Detect which cell encompasses the target text, then output its [x, y] center coordinate. 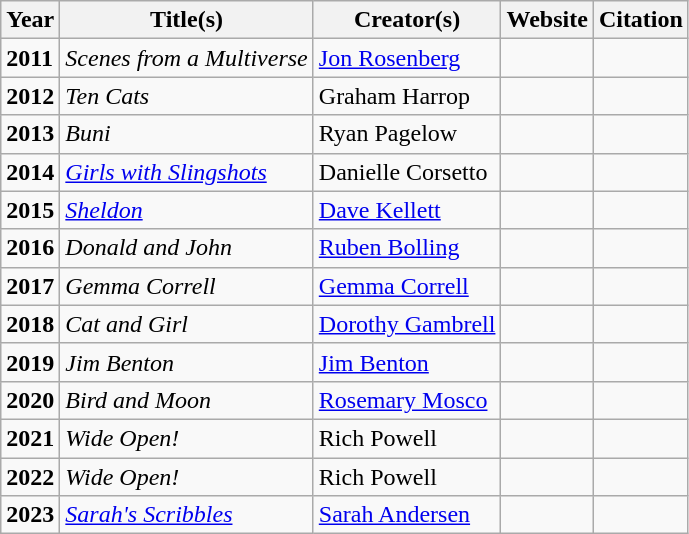
2021 [30, 438]
Website [547, 20]
2015 [30, 210]
Sheldon [186, 210]
Graham Harrop [407, 96]
Jon Rosenberg [407, 58]
Ten Cats [186, 96]
2019 [30, 362]
Bird and Moon [186, 400]
Title(s) [186, 20]
Donald and John [186, 248]
Cat and Girl [186, 324]
2016 [30, 248]
2022 [30, 477]
2023 [30, 515]
Sarah's Scribbles [186, 515]
2020 [30, 400]
2012 [30, 96]
2014 [30, 172]
Scenes from a Multiverse [186, 58]
Buni [186, 134]
Dave Kellett [407, 210]
Rosemary Mosco [407, 400]
2013 [30, 134]
Creator(s) [407, 20]
Year [30, 20]
Ruben Bolling [407, 248]
Dorothy Gambrell [407, 324]
2017 [30, 286]
2011 [30, 58]
Citation [640, 20]
2018 [30, 324]
Girls with Slingshots [186, 172]
Ryan Pagelow [407, 134]
Sarah Andersen [407, 515]
Danielle Corsetto [407, 172]
